For the text-containing cell, return its midpoint in [X, Y] coordinate format. 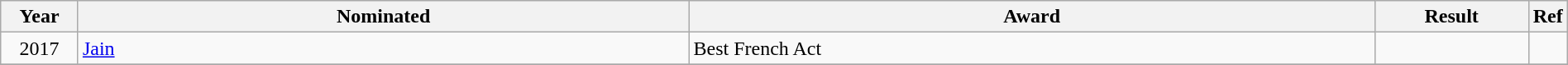
Award [1032, 17]
Ref [1548, 17]
Nominated [384, 17]
2017 [40, 48]
Result [1451, 17]
Best French Act [1032, 48]
Jain [384, 48]
Year [40, 17]
